Pinpoint the cell where the given text exists, returning its [x, y] midpoint coordinate. 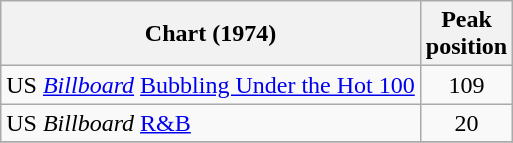
US Billboard Bubbling Under the Hot 100 [211, 85]
US Billboard R&B [211, 123]
20 [466, 123]
Peakposition [466, 34]
109 [466, 85]
Chart (1974) [211, 34]
